From the cell containing the given text, extract its center point as (x, y) coordinate. 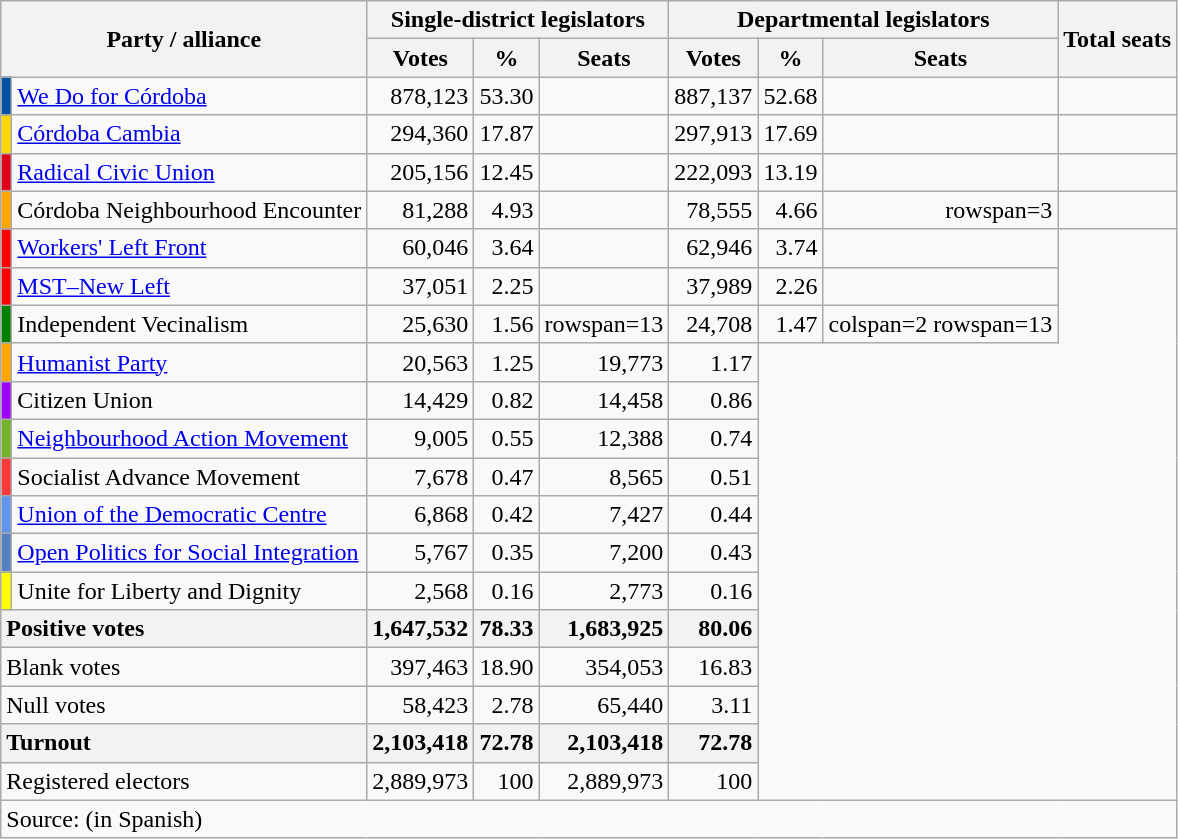
Blank votes (184, 667)
354,053 (604, 667)
37,989 (714, 286)
Registered electors (184, 781)
Socialist Advance Movement (190, 477)
Positive votes (184, 629)
0.82 (506, 400)
17.87 (506, 134)
0.74 (714, 438)
60,046 (420, 248)
0.35 (506, 553)
12,388 (604, 438)
887,137 (714, 96)
3.64 (506, 248)
1,647,532 (420, 629)
2,773 (604, 591)
205,156 (420, 172)
Humanist Party (190, 362)
rowspan=13 (604, 324)
7,427 (604, 515)
37,051 (420, 286)
We Do for Córdoba (190, 96)
0.86 (714, 400)
16.83 (714, 667)
Unite for Liberty and Dignity (190, 591)
colspan=2 rowspan=13 (940, 324)
0.51 (714, 477)
2.25 (506, 286)
Open Politics for Social Integration (190, 553)
13.19 (790, 172)
19,773 (604, 362)
Party / alliance (184, 39)
81,288 (420, 210)
Córdoba Neighbourhood Encounter (190, 210)
6,868 (420, 515)
MST–New Left (190, 286)
2.26 (790, 286)
4.66 (790, 210)
3.11 (714, 705)
0.55 (506, 438)
0.47 (506, 477)
297,913 (714, 134)
Single-district legislators (518, 20)
52.68 (790, 96)
2,568 (420, 591)
14,429 (420, 400)
0.44 (714, 515)
25,630 (420, 324)
8,565 (604, 477)
58,423 (420, 705)
3.74 (790, 248)
78,555 (714, 210)
1.25 (506, 362)
Source: (in Spanish) (589, 819)
Córdoba Cambia (190, 134)
878,123 (420, 96)
78.33 (506, 629)
9,005 (420, 438)
7,678 (420, 477)
14,458 (604, 400)
222,093 (714, 172)
Total seats (1118, 39)
1.17 (714, 362)
Null votes (184, 705)
53.30 (506, 96)
2.78 (506, 705)
1.47 (790, 324)
Workers' Left Front (190, 248)
17.69 (790, 134)
12.45 (506, 172)
4.93 (506, 210)
Union of the Democratic Centre (190, 515)
18.90 (506, 667)
20,563 (420, 362)
Independent Vecinalism (190, 324)
0.42 (506, 515)
Departmental legislators (864, 20)
1.56 (506, 324)
62,946 (714, 248)
5,767 (420, 553)
65,440 (604, 705)
1,683,925 (604, 629)
Neighbourhood Action Movement (190, 438)
Radical Civic Union (190, 172)
80.06 (714, 629)
rowspan=3 (940, 210)
7,200 (604, 553)
24,708 (714, 324)
0.43 (714, 553)
Turnout (184, 743)
Citizen Union (190, 400)
294,360 (420, 134)
397,463 (420, 667)
